Scan for the cell matching the given text and deliver its [x, y] coordinate at center. 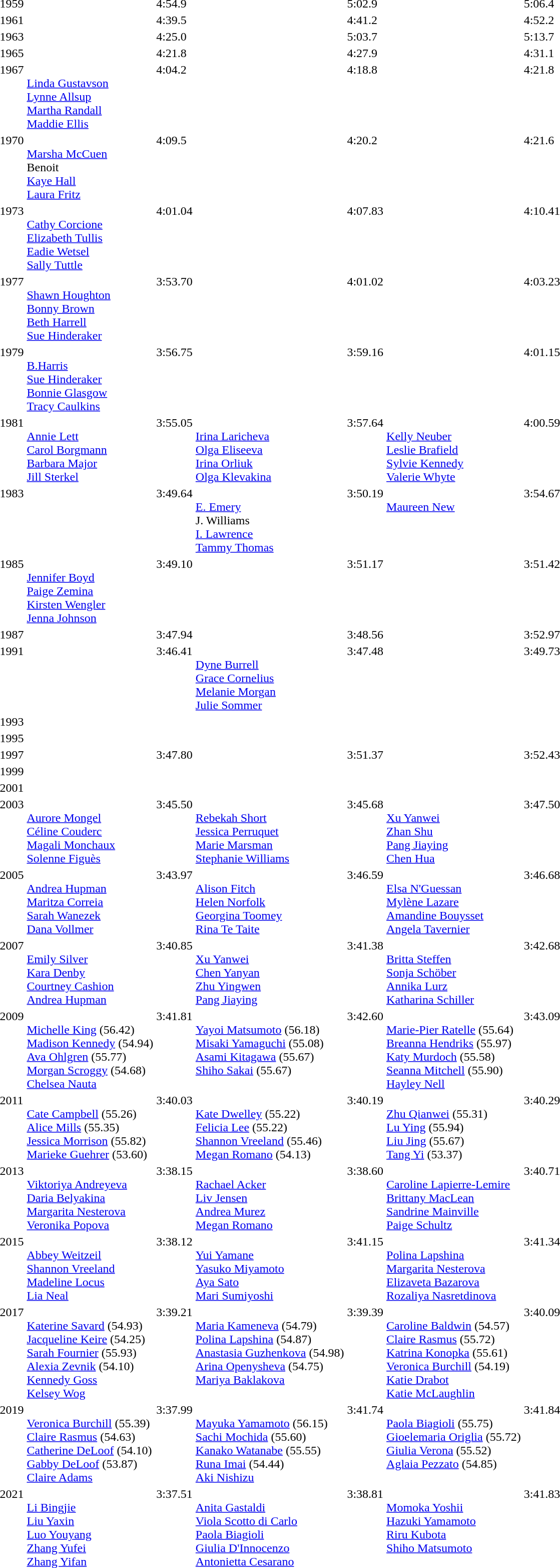
Caroline Lapierre-LemireBrittany MacLeanSandrine MainvillePaige Schultz [454, 1198]
3:53.70 [175, 308]
4:01.02 [365, 308]
Xu YanweiChen YanyanZhu YingwenPang Jiaying [270, 973]
Marie-Pier Ratelle (55.64) Breanna Hendriks (55.97) Katy Murdoch (55.58) Seanna Mitchell (55.90) Hayley Nell [454, 1050]
3:51.17 [365, 591]
Maria Kameneva (54.79)Polina Lapshina (54.87)Anastasia Guzhenkova (54.98)Arina Openysheva (54.75)Mariya Baklakova [270, 1353]
4:39.5 [175, 20]
Yui YamaneYasuko MiyamotoAya SatoMari Sumiyoshi [270, 1269]
3:48.56 [365, 635]
Zhu Qianwei (55.31) Lu Ying (55.94) Liu Jing (55.67) Tang Yi (53.37) [454, 1127]
4:18.8 [365, 97]
3:49.10 [175, 591]
3:50.19 [365, 520]
3:45.68 [365, 831]
3:46.41 [175, 678]
Rebekah ShortJessica PerruquetMarie MarsmanStephanie Williams [270, 831]
4:20.2 [365, 167]
3:41.81 [175, 1050]
Cathy CorcioneElizabeth TullisEadie WetselSally Tuttle [90, 238]
4:09.5 [175, 167]
Viktoriya AndreyevaDaria BelyakinaMargarita NesterovaVeronika Popova [90, 1198]
3:42.60 [365, 1050]
4:21.8 [175, 53]
Katerine Savard (54.93)Jacqueline Keire (54.25)Sarah Fournier (55.93)Alexia Zevnik (54.10)Kennedy GossKelsey Wog [90, 1353]
Polina LapshinaMargarita NesterovaElizaveta BazarovaRozaliya Nasretdinova [454, 1269]
3:51.37 [365, 755]
Veronica Burchill (55.39)Claire Rasmus (54.63)Catherine DeLoof (54.10)Gabby DeLoof (53.87)Claire Adams [90, 1443]
3:47.94 [175, 635]
Cate Campbell (55.26)Alice Mills (55.35)Jessica Morrison (55.82) Marieke Guehrer (53.60) [90, 1127]
3:38.12 [175, 1269]
B.HarrisSue HinderakerBonnie GlasgowTracy Caulkins [90, 379]
4:07.83 [365, 238]
Aurore MongelCéline CoudercMagali MonchauxSolenne Figuès [90, 831]
5:03.7 [365, 37]
4:27.9 [365, 53]
Alison FitchHelen NorfolkGeorgina ToomeyRina Te Taite [270, 902]
3:38.60 [365, 1198]
3:39.39 [365, 1353]
3:41.74 [365, 1443]
Kate Dwelley (55.22) Felicia Lee (55.22) Shannon Vreeland (55.46) Megan Romano (54.13) [270, 1127]
3:55.05 [175, 450]
Elsa N'GuessanMylène LazareAmandine BouyssetAngela Tavernier [454, 902]
3:41.38 [365, 973]
Emily SilverKara DenbyCourtney CashionAndrea Hupman [90, 973]
3:59.16 [365, 379]
Jennifer BoydPaige ZeminaKirsten WenglerJenna Johnson [90, 591]
Marsha McCuenBenoitKaye HallLaura Fritz [90, 167]
3:38.15 [175, 1198]
4:04.2 [175, 97]
3:43.97 [175, 902]
Yayoi Matsumoto (56.18) Misaki Yamaguchi (55.08) Asami Kitagawa (55.67) Shiho Sakai (55.67) [270, 1050]
3:40.03 [175, 1127]
Irina LarichevaOlga EliseevaIrina OrliukOlga Klevakina [270, 450]
Shawn HoughtonBonny BrownBeth HarrellSue Hinderaker [90, 308]
Dyne BurrellGrace CorneliusMelanie MorganJulie Sommer [270, 678]
Abbey WeitzeilShannon VreelandMadeline LocusLia Neal [90, 1269]
3:56.75 [175, 379]
Caroline Baldwin (54.57)Claire Rasmus (55.72)Katrina Konopka (55.61)Veronica Burchill (54.19)Katie DrabotKatie McLaughlin [454, 1353]
3:40.19 [365, 1127]
Xu YanweiZhan ShuPang JiayingChen Hua [454, 831]
3:41.15 [365, 1269]
Rachael AckerLiv JensenAndrea MurezMegan Romano [270, 1198]
3:45.50 [175, 831]
3:57.64 [365, 450]
3:40.85 [175, 973]
3:39.21 [175, 1353]
Kelly NeuberLeslie BrafieldSylvie KennedyValerie Whyte [454, 450]
3:47.80 [175, 755]
Maureen New [454, 520]
Linda GustavsonLynne AllsupMartha RandallMaddie Ellis [90, 97]
3:47.48 [365, 678]
Andrea HupmanMaritza CorreiaSarah WanezekDana Vollmer [90, 902]
3:37.99 [175, 1443]
Britta SteffenSonja SchöberAnnika LurzKatharina Schiller [454, 973]
E. EmeryJ. WilliamsI. LawrenceTammy Thomas [270, 520]
4:41.2 [365, 20]
Annie LettCarol BorgmannBarbara MajorJill Sterkel [90, 450]
3:46.59 [365, 902]
4:01.04 [175, 238]
Paola Biagioli (55.75)Gioelemaria Origlia (55.72)Giulia Verona (55.52)Aglaia Pezzato (54.85) [454, 1443]
Michelle King (56.42) Madison Kennedy (54.94) Ava Ohlgren (55.77) Morgan Scroggy (54.68) Chelsea Nauta [90, 1050]
3:49.64 [175, 520]
4:25.0 [175, 37]
Mayuka Yamamoto (56.15)Sachi Mochida (55.60)Kanako Watanabe (55.55)Runa Imai (54.44)Aki Nishizu [270, 1443]
